Extract the (x, y) coordinate from the center of the cell holding the provided text.  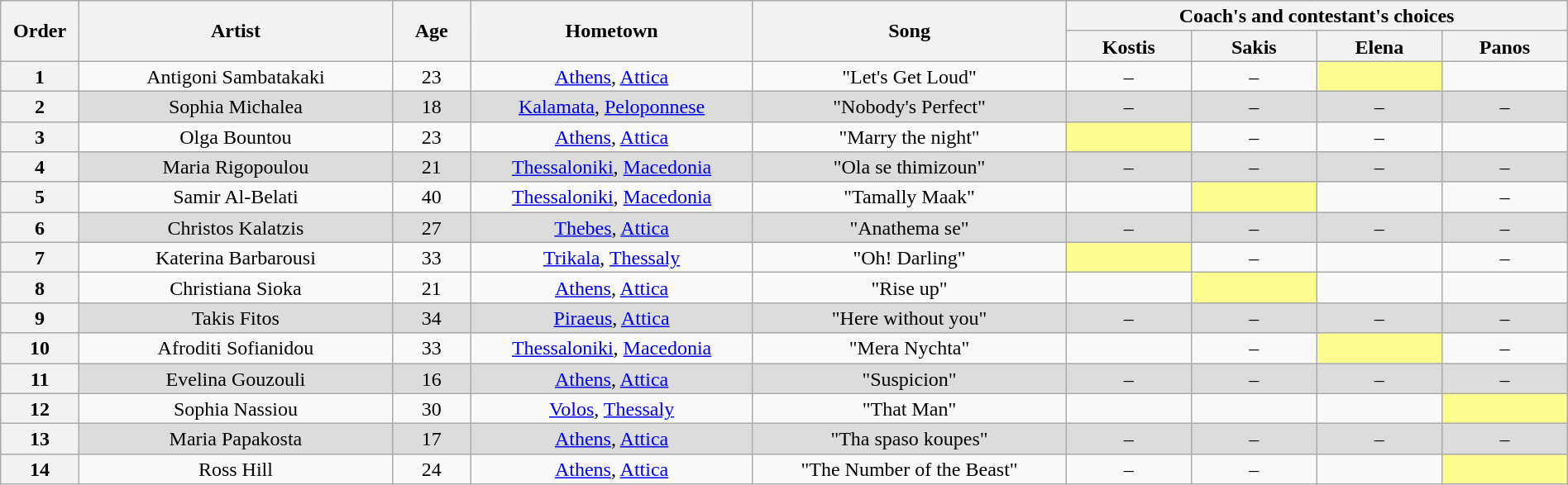
"Marry the night" (910, 137)
4 (40, 167)
Christiana Sioka (235, 288)
"Oh! Darling" (910, 258)
"Ola se thimizoun" (910, 167)
"That Man" (910, 408)
34 (432, 317)
8 (40, 288)
Elena (1379, 46)
Kostis (1129, 46)
Song (910, 31)
16 (432, 378)
24 (432, 469)
"Here without you" (910, 317)
13 (40, 440)
Sophia Michalea (235, 106)
"The Number of the Beast" (910, 469)
10 (40, 349)
"Suspicion" (910, 378)
Kalamata, Peloponnese (612, 106)
"Mera Nychta" (910, 349)
Takis Fitos (235, 317)
Antigoni Sambatakaki (235, 76)
"Nobody's Perfect" (910, 106)
Maria Papakosta (235, 440)
Coach's and contestant's choices (1317, 17)
Samir Al-Belati (235, 197)
Age (432, 31)
6 (40, 228)
Sophia Nassiou (235, 408)
17 (432, 440)
12 (40, 408)
Sakis (1255, 46)
Volos, Thessaly (612, 408)
Ross Hill (235, 469)
Thebes, Attica (612, 228)
Piraeus, Attica (612, 317)
Afroditi Sofianidou (235, 349)
"Tamally Maak" (910, 197)
"Anathema se" (910, 228)
"Rise up" (910, 288)
3 (40, 137)
Hometown (612, 31)
30 (432, 408)
Order (40, 31)
Panos (1505, 46)
Maria Rigopoulou (235, 167)
40 (432, 197)
11 (40, 378)
"Tha spaso koupes" (910, 440)
7 (40, 258)
18 (432, 106)
2 (40, 106)
Trikala, Thessaly (612, 258)
Artist (235, 31)
14 (40, 469)
"Let's Get Loud" (910, 76)
Olga Bountou (235, 137)
1 (40, 76)
Katerina Barbarousi (235, 258)
Christos Kalatzis (235, 228)
5 (40, 197)
Evelina Gouzouli (235, 378)
27 (432, 228)
9 (40, 317)
